Pinpoint the cell where the given text exists, returning its [x, y] midpoint coordinate. 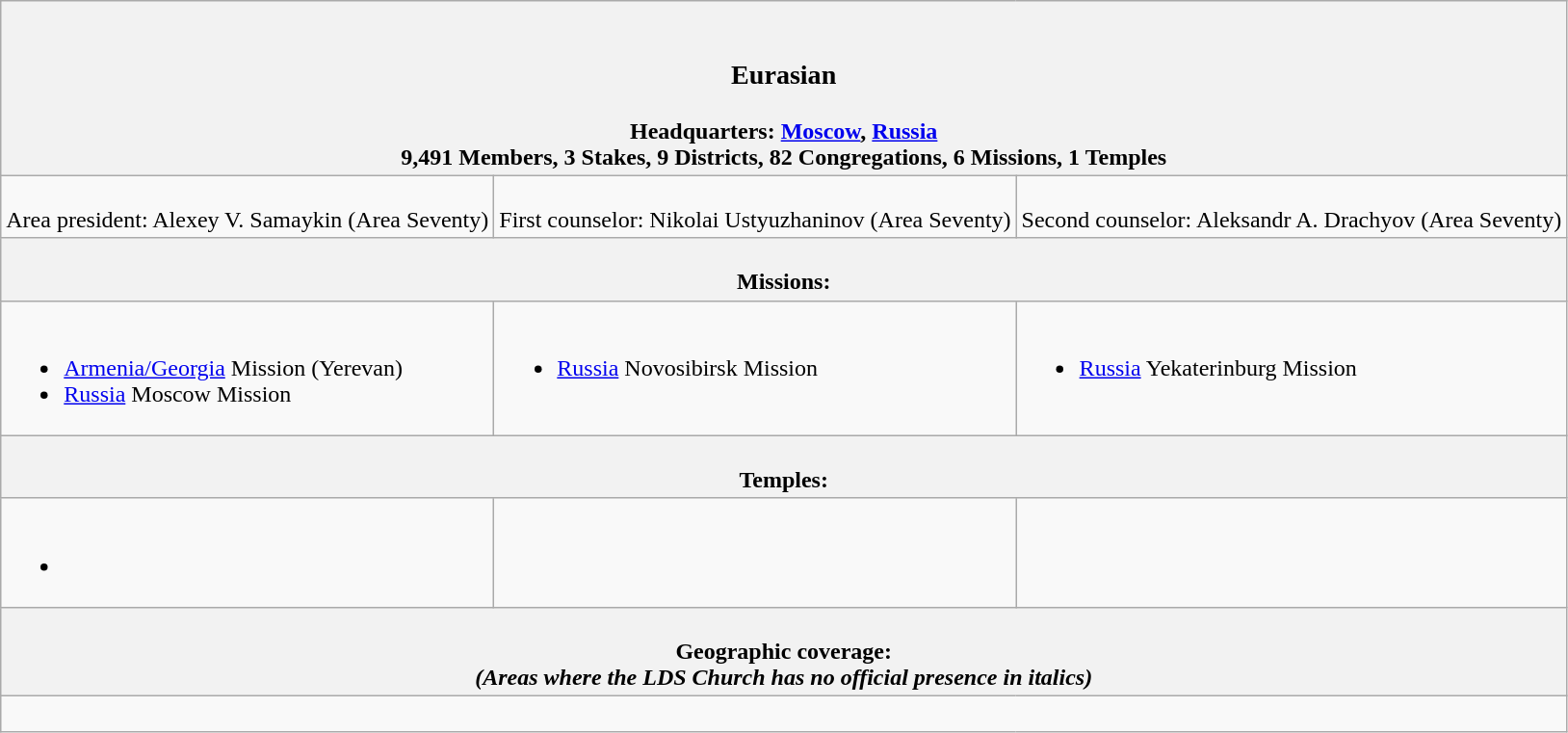
Russia Yekaterinburg Mission [1292, 368]
Armenia/Georgia Mission (Yerevan)Russia Moscow Mission [248, 368]
Russia Novosibirsk Mission [755, 368]
First counselor: Nikolai Ustyuzhaninov (Area Seventy) [755, 206]
EurasianHeadquarters: Moscow, Russia9,491 Members, 3 Stakes, 9 Districts, 82 Congregations, 6 Missions, 1 Temples [784, 89]
Temples: [784, 466]
Second counselor: Aleksandr A. Drachyov (Area Seventy) [1292, 206]
Geographic coverage:(Areas where the LDS Church has no official presence in italics) [784, 651]
Missions: [784, 270]
Area president: Alexey V. Samaykin (Area Seventy) [248, 206]
